Return the (x, y) coordinate for the center point of the cell that contains the specified text.  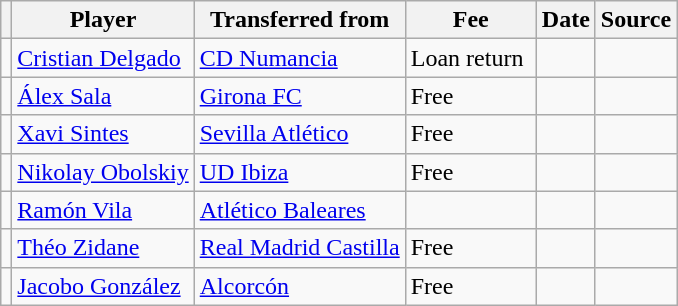
CD Numancia (300, 58)
Real Madrid Castilla (300, 248)
Player (103, 20)
Nikolay Obolskiy (103, 172)
Transferred from (300, 20)
Sevilla Atlético (300, 134)
Loan return (470, 58)
Source (636, 20)
Date (566, 20)
Ramón Vila (103, 210)
Xavi Sintes (103, 134)
Fee (470, 20)
Girona FC (300, 96)
Alcorcón (300, 286)
Théo Zidane (103, 248)
Atlético Baleares (300, 210)
UD Ibiza (300, 172)
Cristian Delgado (103, 58)
Álex Sala (103, 96)
Jacobo González (103, 286)
